Pinpoint the cell where the given text exists, returning its (X, Y) midpoint coordinate. 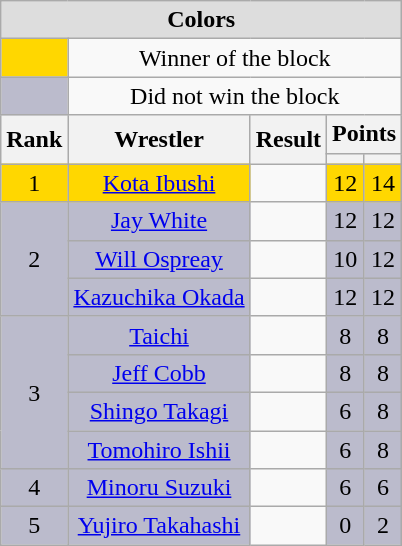
0 (346, 526)
Will Ospreay (159, 259)
4 (34, 488)
Wrestler (159, 140)
14 (383, 183)
Kota Ibushi (159, 183)
10 (346, 259)
Colors (202, 20)
Minoru Suzuki (159, 488)
Kazuchika Okada (159, 297)
Rank (34, 140)
Tomohiro Ishii (159, 449)
Jeff Cobb (159, 373)
Shingo Takagi (159, 411)
Taichi (159, 335)
Result (288, 140)
Jay White (159, 221)
5 (34, 526)
3 (34, 392)
Yujiro Takahashi (159, 526)
Winner of the block (235, 58)
Points (364, 134)
1 (34, 183)
Did not win the block (235, 96)
